Locate the cell with the specified text and output its (x, y) center coordinate. 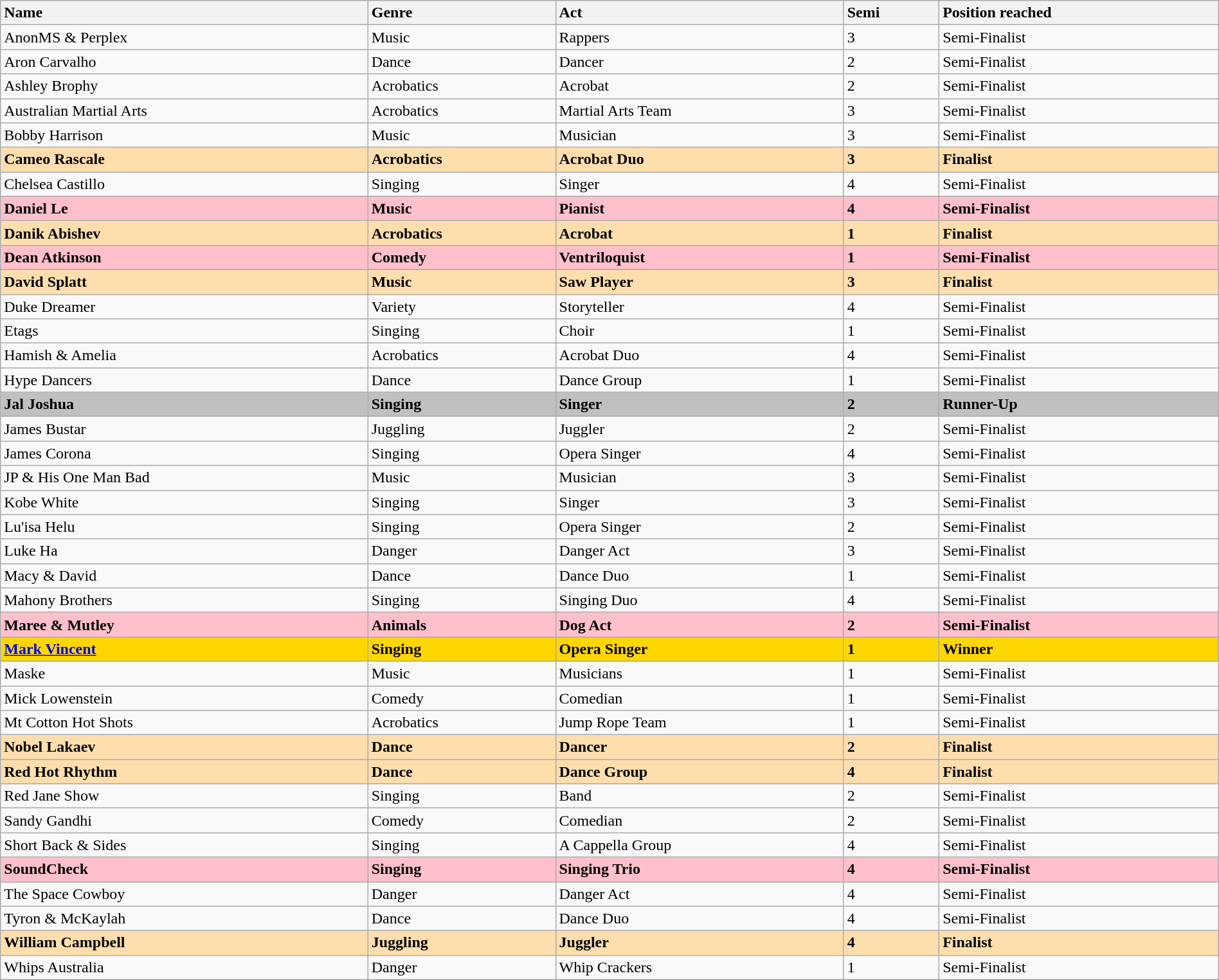
Rappers (700, 37)
Semi (891, 13)
Singing Trio (700, 869)
Whip Crackers (700, 967)
Variety (462, 307)
Cameo Rascale (184, 159)
Australian Martial Arts (184, 111)
Whips Australia (184, 967)
Jal Joshua (184, 404)
Kobe White (184, 502)
Red Jane Show (184, 796)
AnonMS & Perplex (184, 37)
Aron Carvalho (184, 62)
Danik Abishev (184, 233)
Name (184, 13)
Band (700, 796)
Chelsea Castillo (184, 184)
Position reached (1079, 13)
Nobel Lakaev (184, 747)
Bobby Harrison (184, 135)
A Cappella Group (700, 845)
Mark Vincent (184, 649)
JP & His One Man Bad (184, 478)
David Splatt (184, 282)
SoundCheck (184, 869)
Saw Player (700, 282)
Maske (184, 673)
Animals (462, 624)
Daniel Le (184, 208)
Hype Dancers (184, 380)
Singing Duo (700, 600)
Martial Arts Team (700, 111)
Luke Ha (184, 551)
Red Hot Rhythm (184, 772)
Jump Rope Team (700, 723)
Maree & Mutley (184, 624)
William Campbell (184, 943)
James Corona (184, 453)
Act (700, 13)
Macy & David (184, 576)
Pianist (700, 208)
Hamish & Amelia (184, 356)
Short Back & Sides (184, 845)
Ventriloquist (700, 257)
Musicians (700, 673)
Sandy Gandhi (184, 821)
Mt Cotton Hot Shots (184, 723)
Duke Dreamer (184, 307)
Etags (184, 331)
Lu'isa Helu (184, 527)
Genre (462, 13)
Storyteller (700, 307)
Tyron & McKaylah (184, 918)
The Space Cowboy (184, 894)
Dog Act (700, 624)
Ashley Brophy (184, 86)
Dean Atkinson (184, 257)
Mahony Brothers (184, 600)
Runner-Up (1079, 404)
James Bustar (184, 429)
Mick Lowenstein (184, 698)
Winner (1079, 649)
Choir (700, 331)
